Identify which cell holds the provided text, then report its [x, y] central coordinate. 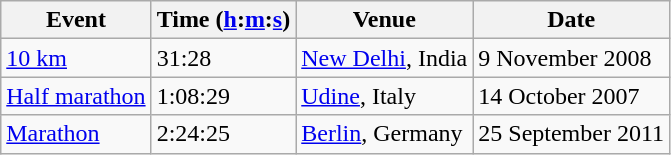
Event [76, 20]
Berlin, Germany [384, 134]
Half marathon [76, 96]
Date [572, 20]
Venue [384, 20]
Time (h:m:s) [224, 20]
Udine, Italy [384, 96]
25 September 2011 [572, 134]
10 km [76, 58]
1:08:29 [224, 96]
31:28 [224, 58]
2:24:25 [224, 134]
14 October 2007 [572, 96]
9 November 2008 [572, 58]
New Delhi, India [384, 58]
Marathon [76, 134]
